Return [x, y] of the center of cell containing provided text 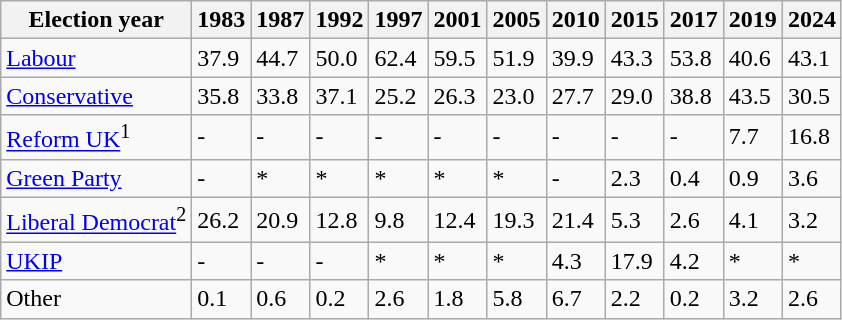
7.7 [752, 138]
Election year [96, 20]
2005 [516, 20]
0.6 [280, 299]
43.1 [812, 58]
12.4 [458, 220]
51.9 [516, 58]
43.5 [752, 96]
2.2 [634, 299]
35.8 [222, 96]
0.9 [752, 178]
2010 [576, 20]
12.8 [340, 220]
21.4 [576, 220]
17.9 [634, 261]
19.3 [516, 220]
UKIP [96, 261]
Labour [96, 58]
5.3 [634, 220]
62.4 [398, 58]
23.0 [516, 96]
25.2 [398, 96]
Green Party [96, 178]
Other [96, 299]
3.6 [812, 178]
4.2 [694, 261]
40.6 [752, 58]
39.9 [576, 58]
50.0 [340, 58]
2017 [694, 20]
2.3 [634, 178]
2015 [634, 20]
1992 [340, 20]
Reform UK1 [96, 138]
26.2 [222, 220]
0.1 [222, 299]
20.9 [280, 220]
59.5 [458, 58]
4.3 [576, 261]
33.8 [280, 96]
43.3 [634, 58]
1987 [280, 20]
Conservative [96, 96]
2001 [458, 20]
6.7 [576, 299]
1997 [398, 20]
5.8 [516, 299]
9.8 [398, 220]
27.7 [576, 96]
29.0 [634, 96]
37.1 [340, 96]
26.3 [458, 96]
2019 [752, 20]
30.5 [812, 96]
1.8 [458, 299]
37.9 [222, 58]
16.8 [812, 138]
0.4 [694, 178]
1983 [222, 20]
Liberal Democrat2 [96, 220]
38.8 [694, 96]
44.7 [280, 58]
4.1 [752, 220]
53.8 [694, 58]
2024 [812, 20]
